Scan for the cell matching the given text and deliver its (X, Y) coordinate at center. 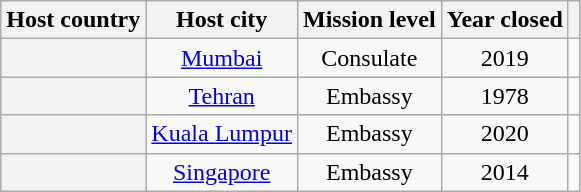
Host city (222, 20)
2020 (504, 134)
Mission level (369, 20)
1978 (504, 96)
Host country (74, 20)
Tehran (222, 96)
2014 (504, 172)
Singapore (222, 172)
Year closed (504, 20)
Mumbai (222, 58)
Consulate (369, 58)
Kuala Lumpur (222, 134)
2019 (504, 58)
